Output the [X, Y] coordinate of the center of the cell containing the given text.  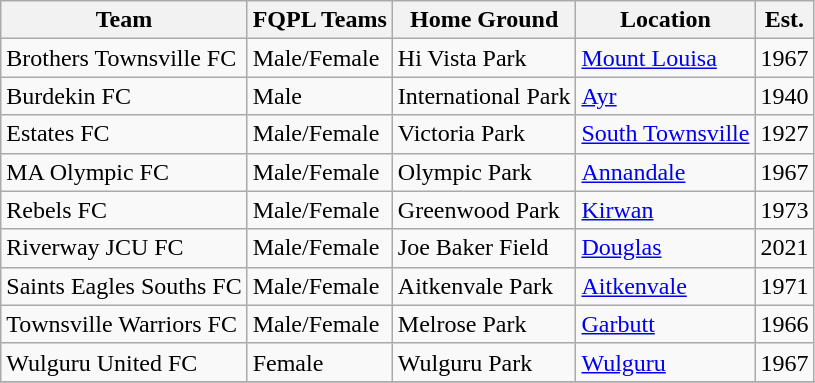
Mount Louisa [666, 58]
Rebels FC [124, 210]
Greenwood Park [484, 210]
FQPL Teams [320, 20]
Wulguru Park [484, 362]
MA Olympic FC [124, 172]
Male [320, 96]
Brothers Townsville FC [124, 58]
Saints Eagles Souths FC [124, 286]
Riverway JCU FC [124, 248]
South Townsville [666, 134]
International Park [484, 96]
Wulguru United FC [124, 362]
1940 [784, 96]
Wulguru [666, 362]
Female [320, 362]
Aitkenvale Park [484, 286]
Team [124, 20]
Olympic Park [484, 172]
Home Ground [484, 20]
Townsville Warriors FC [124, 324]
Aitkenvale [666, 286]
Garbutt [666, 324]
Location [666, 20]
Ayr [666, 96]
Kirwan [666, 210]
Hi Vista Park [484, 58]
Joe Baker Field [484, 248]
1966 [784, 324]
1971 [784, 286]
Est. [784, 20]
Melrose Park [484, 324]
Estates FC [124, 134]
2021 [784, 248]
Burdekin FC [124, 96]
Victoria Park [484, 134]
Douglas [666, 248]
Annandale [666, 172]
1973 [784, 210]
1927 [784, 134]
